Scan for the cell matching the given text and deliver its [x, y] coordinate at center. 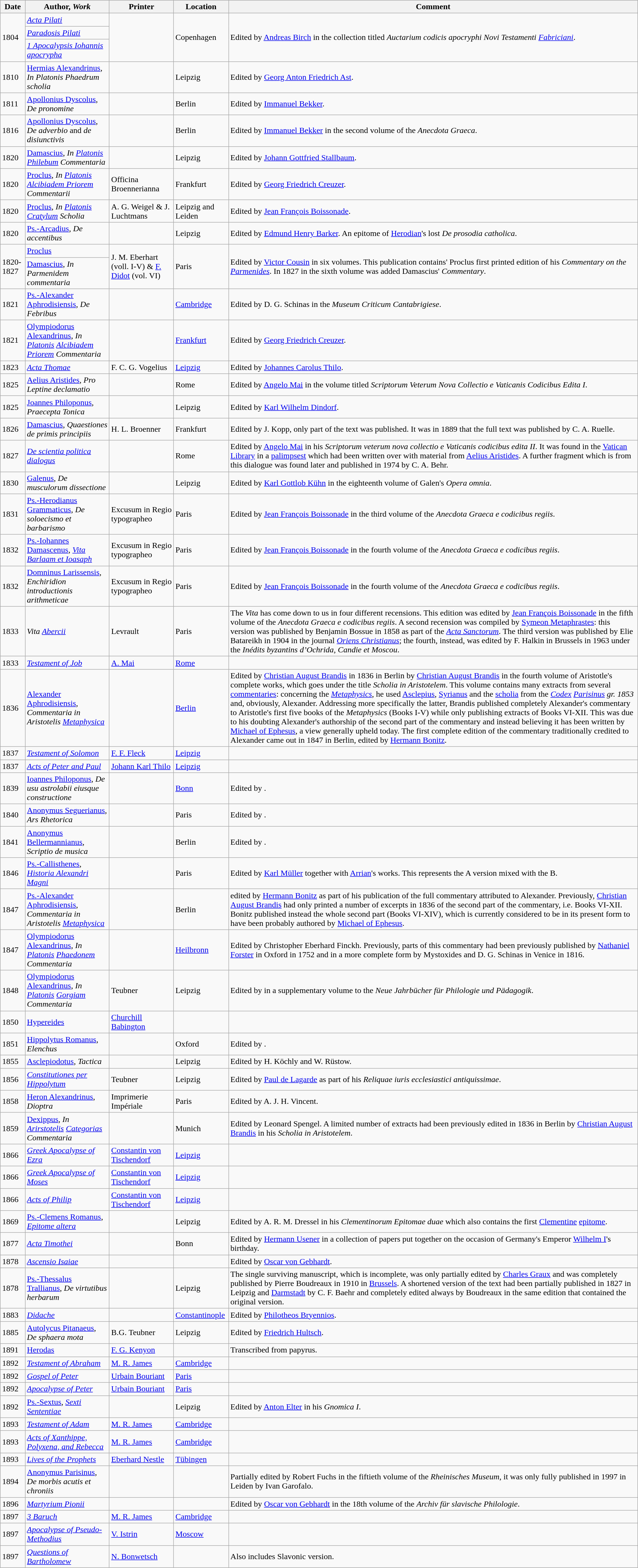
Edited by Karl Wilhelm Dindorf. [434, 407]
Alexander Aphrodisiensis, Commentaria in Aristotelis Metaphysica [67, 708]
1820-1827 [13, 266]
Damascius, In Parmenidem commentaria [67, 273]
Heron Alexandrinus, Dioptra [67, 1101]
Ps.-Callisthenes, Historia Alexandri Magni [67, 873]
Testament of Solomon [67, 753]
Edited by H. Köchly and W. Rüstow. [434, 1062]
Dexippus, In Arirstotelis Categorias Commentaria [67, 1128]
Eberhard Nestle [141, 1459]
1896 [13, 1504]
1859 [13, 1128]
Ps.-Alexander Aphrodisiensis, De Febribus [67, 305]
Anonymus Parisinus, De morbis acutis et chroniis [67, 1481]
Constantinople [201, 1315]
Edited by Jean François Boissonade in the third volume of the Anecdota Graeca e codicibus regiis. [434, 514]
Domninus Larissensis, Enchiridion introductionis arithmeticae [67, 586]
Edited by Oscar von Gebhardt. [434, 1261]
1877 [13, 1244]
Autolycus Pitanaeus, De sphaera mota [67, 1333]
1855 [13, 1062]
Acts of Peter and Paul [67, 766]
Edited by Andreas Birch in the collection titled Auctarium codicis apocryphi Novi Testamenti Fabriciani. [434, 38]
Ps.-Arcadius, De accentibus [67, 233]
Acts of Philip [67, 1199]
Apocalypse of Pseudo-Methodius [67, 1535]
Edited by in a supplementary volume to the Neue Jahrbücher für Philologie und Pädagogik. [434, 990]
Edited by A. J. H. Vincent. [434, 1101]
Edited by Anton Elter in his Gnomica I. [434, 1406]
Date [13, 7]
Edited by Johannes Carolus Thilo. [434, 367]
Hypereides [67, 1022]
A. Mai [141, 663]
Acta Timothei [67, 1244]
H. L. Broenner [141, 429]
Gospel of Peter [67, 1376]
Edited by D. G. Schinas in the Museum Criticum Cantabrigiese. [434, 305]
Acta Pilati [67, 20]
Munich [201, 1128]
V. Istrin [141, 1535]
De scientia politica dialogus [67, 456]
1810 [13, 77]
Edited by J. Kopp, only part of the text was published. It was in 1889 that the full text was published by C. A. Ruelle. [434, 429]
Proclus, In Platonis Alcibiadem Priorem Commentarii [67, 184]
Edited by Jean François Boissonade. [434, 211]
Transcribed from papyrus. [434, 1350]
1827 [13, 456]
Edited by Johann Gottfried Stallbaum. [434, 158]
Testament of Job [67, 663]
F. C. G. Vogelius [141, 367]
Officina Broennerianna [141, 184]
Ps.-Clemens Romanus, Epitome altera [67, 1222]
Olympiodorus Alexandrinus, In Platonis Phaedonem Commentaria [67, 950]
1851 [13, 1044]
Edited by Hermann Usener in a collection of papers put together on the occasion of Germany's Emperor Wilhelm I's birthday. [434, 1244]
1830 [13, 483]
Edited by Immanuel Bekker in the second volume of the Anecdota Graeca. [434, 131]
Vita Abercii [67, 631]
Anonymus Seguerianus, Ars Rhetorica [67, 815]
Printer [141, 7]
1841 [13, 842]
Edited by Karl Gottlob Kühn in the eighteenth volume of Galen's Opera omnia. [434, 483]
Comment [434, 7]
Ps.-Iohannes Damascenus, Vita Barlaam et Ioasaph [67, 550]
1869 [13, 1222]
Ps.-Sextus, Sexti Sententiae [67, 1406]
Apollonius Dyscolus, De pronomine [67, 104]
1811 [13, 104]
Didache [67, 1315]
Copenhagen [201, 38]
F. G. Kenyon [141, 1350]
Anonymus Bellermannianus, Scriptio de musica [67, 842]
Testament of Adam [67, 1424]
Greek Apocalypse of Moses [67, 1177]
Acta Thomae [67, 367]
1894 [13, 1481]
Lives of the Prophets [67, 1459]
Apocalypse of Peter [67, 1389]
Joannes Philoponus, Praecepta Tonica [67, 407]
Leipzig and Leiden [201, 211]
Hippolytus Romanus, Elenchus [67, 1044]
Johann Karl Thilo [141, 766]
Edited by Edmund Henry Barker. An epitome of Herodian's lost De prosodia catholica. [434, 233]
Author, Work [67, 7]
Damascius, Quaestiones de primis principiis [67, 429]
Also includes Slavonic version. [434, 1556]
Edited by Georg Anton Friedrich Ast. [434, 77]
1823 [13, 367]
1826 [13, 429]
Apollonius Dyscolus, De adverbio and de disiunctivis [67, 131]
Edited by Philotheos Bryennios. [434, 1315]
F. F. Fleck [141, 753]
Asclepiodotus, Tactica [67, 1062]
Edited by Oscar von Gebhardt in the 18th volume of the Archiv für slavische Philologie. [434, 1504]
Testament of Abraham [67, 1363]
1831 [13, 514]
Edited by Paul de Lagarde as part of his Reliquae iuris ecclesiastici antiquissimae. [434, 1079]
1850 [13, 1022]
Ioannes Philoponus, De usu astrolabii eiusque constructione [67, 788]
A. G. Weigel & J. Luchtmans [141, 211]
1816 [13, 131]
1804 [13, 38]
Greek Apocalypse of Ezra [67, 1155]
Ps.-Herodianus Grammaticus, De soloecismo et barbarismo [67, 514]
Heilbronn [201, 950]
Moscow [201, 1535]
Questions of Bartholomew [67, 1556]
1840 [13, 815]
Ps.-Alexander Aphrodisiensis, Commentaria in Aristotelis Metaphysica [67, 909]
1858 [13, 1101]
1891 [13, 1350]
Tübingen [201, 1459]
Hermias Alexandrinus, In Platonis Phaedrum scholia [67, 77]
3 Baruch [67, 1517]
1 Apocalypsis Iohannis apocrypha [67, 50]
Location [201, 7]
Olympiodorus Alexandrinus, In Platonis Alcibiadem Priorem Commentaria [67, 340]
Edited by Karl Müller together with Arrian's works. This represents the A version mixed with the B. [434, 873]
Galenus, De musculorum dissectione [67, 483]
1836 [13, 708]
Proclus, In Platonis Cratylum Scholia [67, 211]
Edited by Immanuel Bekker. [434, 104]
Ps.-Thessalus Trallianus, De virtutibus herbarum [67, 1288]
Martyrium Pionii [67, 1504]
1885 [13, 1333]
Olympiodorus Alexandrinus, In Platonis Gorgiam Commentaria [67, 990]
Churchill Babington [141, 1022]
Herodas [67, 1350]
Edited by Friedrich Hultsch. [434, 1333]
Edited by Angelo Mai in the volume titled Scriptorum Veterum Nova Collectio e Vaticanis Codicibus Edita I. [434, 385]
Levrault [141, 631]
1883 [13, 1315]
B.G. Teubner [141, 1333]
Proclus [67, 251]
1848 [13, 990]
N. Bonwetsch [141, 1556]
1839 [13, 788]
Imprimerie Impériale [141, 1101]
Edited by A. R. M. Dressel in his Clementinorum Epitomae duae which also contains the first Clementine epitome. [434, 1222]
Oxford [201, 1044]
Acts of Xanthippe, Polyxena, and Rebecca [67, 1442]
1846 [13, 873]
1856 [13, 1079]
Constitutiones per Hippolytum [67, 1079]
Partially edited by Robert Fuchs in the fiftieth volume of the Rheinisches Museum, it was only fully published in 1997 in Leiden by Ivan Garofalo. [434, 1481]
J. M. Eberhart (voll. I-V) & F. Didot (vol. VI) [141, 266]
Paradosis Pilati [67, 33]
Ascensio Isaiae [67, 1261]
Damascius, In Platonis Philebum Commentaria [67, 158]
Aelius Aristides, Pro Leptine declamatio [67, 385]
